Return (X, Y) of the center of cell containing provided text 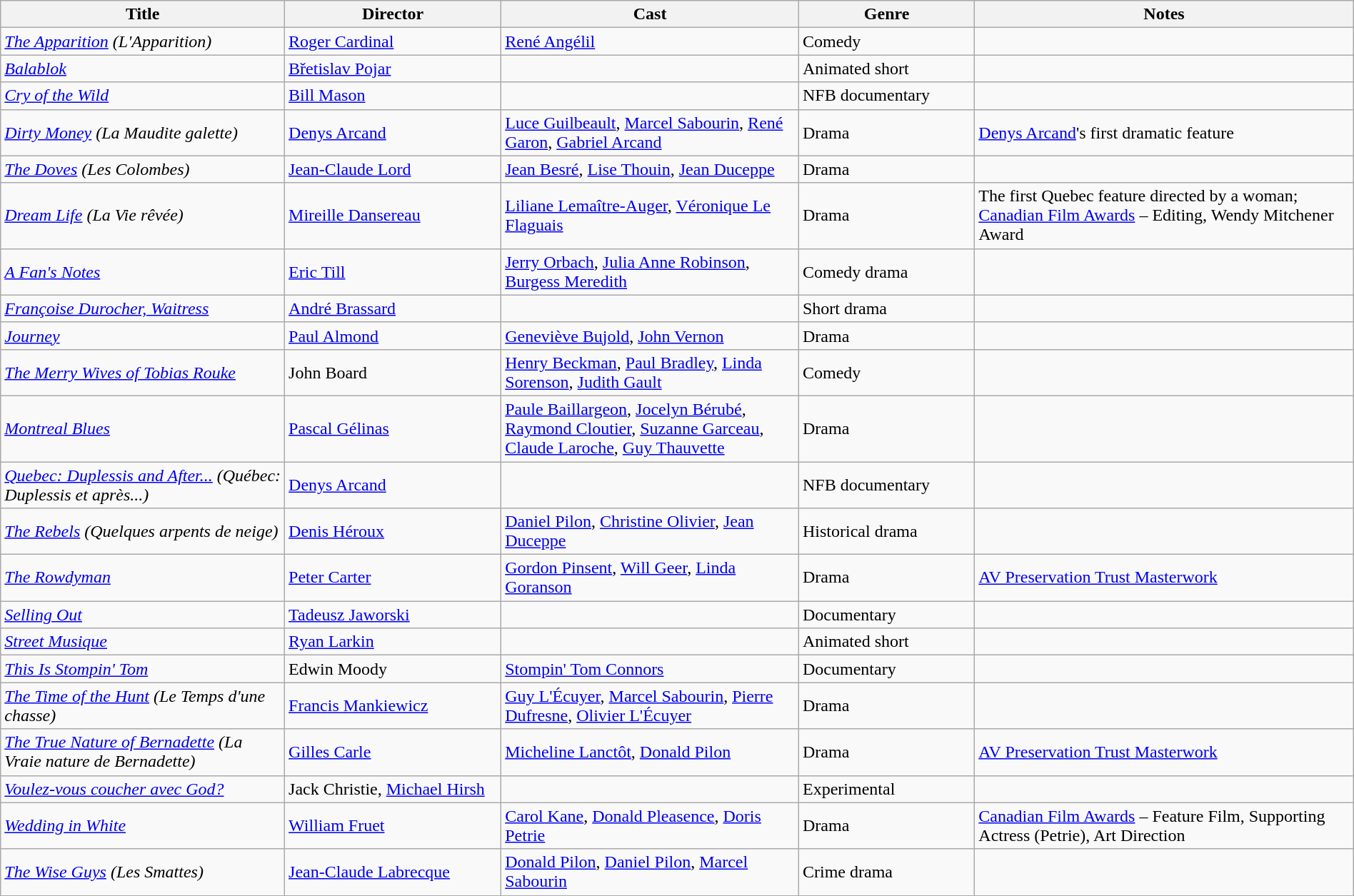
Quebec: Duplessis and After... (Québec: Duplessis et après...) (143, 484)
Short drama (886, 308)
Dream Life (La Vie rêvée) (143, 216)
Dirty Money (La Maudite galette) (143, 133)
Jean Besré, Lise Thouin, Jean Duceppe (650, 169)
Pascal Gélinas (393, 428)
Title (143, 14)
Roger Cardinal (393, 41)
Wedding in White (143, 825)
Canadian Film Awards – Feature Film, Supporting Actress (Petrie), Art Direction (1164, 825)
Experimental (886, 789)
The Apparition (L'Apparition) (143, 41)
Donald Pilon, Daniel Pilon, Marcel Sabourin (650, 872)
The Wise Guys (Les Smattes) (143, 872)
Ryan Larkin (393, 642)
The Doves (Les Colombes) (143, 169)
The Time of the Hunt (Le Temps d'une chasse) (143, 705)
Paul Almond (393, 336)
Geneviève Bujold, John Vernon (650, 336)
Notes (1164, 14)
Edwin Moody (393, 669)
Carol Kane, Donald Pleasence, Doris Petrie (650, 825)
John Board (393, 373)
Selling Out (143, 615)
Jack Christie, Michael Hirsh (393, 789)
Luce Guilbeault, Marcel Sabourin, René Garon, Gabriel Arcand (650, 133)
Denys Arcand's first dramatic feature (1164, 133)
The Rowdyman (143, 578)
Mireille Dansereau (393, 216)
Montreal Blues (143, 428)
Francis Mankiewicz (393, 705)
Françoise Durocher, Waitress (143, 308)
Bill Mason (393, 96)
Jean-Claude Labrecque (393, 872)
William Fruet (393, 825)
Director (393, 14)
Stompin' Tom Connors (650, 669)
The first Quebec feature directed by a woman; Canadian Film Awards – Editing, Wendy Mitchener Award (1164, 216)
André Brassard (393, 308)
The Rebels (Quelques arpents de neige) (143, 531)
Jerry Orbach, Julia Anne Robinson, Burgess Meredith (650, 271)
Historical drama (886, 531)
Voulez-vous coucher avec God? (143, 789)
Tadeusz Jaworski (393, 615)
Genre (886, 14)
This Is Stompin' Tom (143, 669)
Jean-Claude Lord (393, 169)
Gilles Carle (393, 752)
René Angélil (650, 41)
Cast (650, 14)
Guy L'Écuyer, Marcel Sabourin, Pierre Dufresne, Olivier L'Écuyer (650, 705)
Eric Till (393, 271)
Paule Baillargeon, Jocelyn Bérubé, Raymond Cloutier, Suzanne Garceau, Claude Laroche, Guy Thauvette (650, 428)
Henry Beckman, Paul Bradley, Linda Sorenson, Judith Gault (650, 373)
Liliane Lemaître-Auger, Véronique Le Flaguais (650, 216)
A Fan's Notes (143, 271)
Cry of the Wild (143, 96)
The Merry Wives of Tobias Rouke (143, 373)
The True Nature of Bernadette (La Vraie nature de Bernadette) (143, 752)
Comedy drama (886, 271)
Crime drama (886, 872)
Peter Carter (393, 578)
Balablok (143, 69)
Micheline Lanctôt, Donald Pilon (650, 752)
Břetislav Pojar (393, 69)
Journey (143, 336)
Denis Héroux (393, 531)
Gordon Pinsent, Will Geer, Linda Goranson (650, 578)
Street Musique (143, 642)
Daniel Pilon, Christine Olivier, Jean Duceppe (650, 531)
